Locate the cell with the specified text and output its (X, Y) center coordinate. 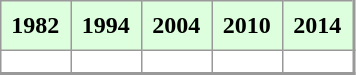
2004 (176, 26)
1982 (35, 26)
1994 (105, 26)
2010 (247, 26)
2014 (318, 26)
